Return [X, Y] of the center of cell containing provided text 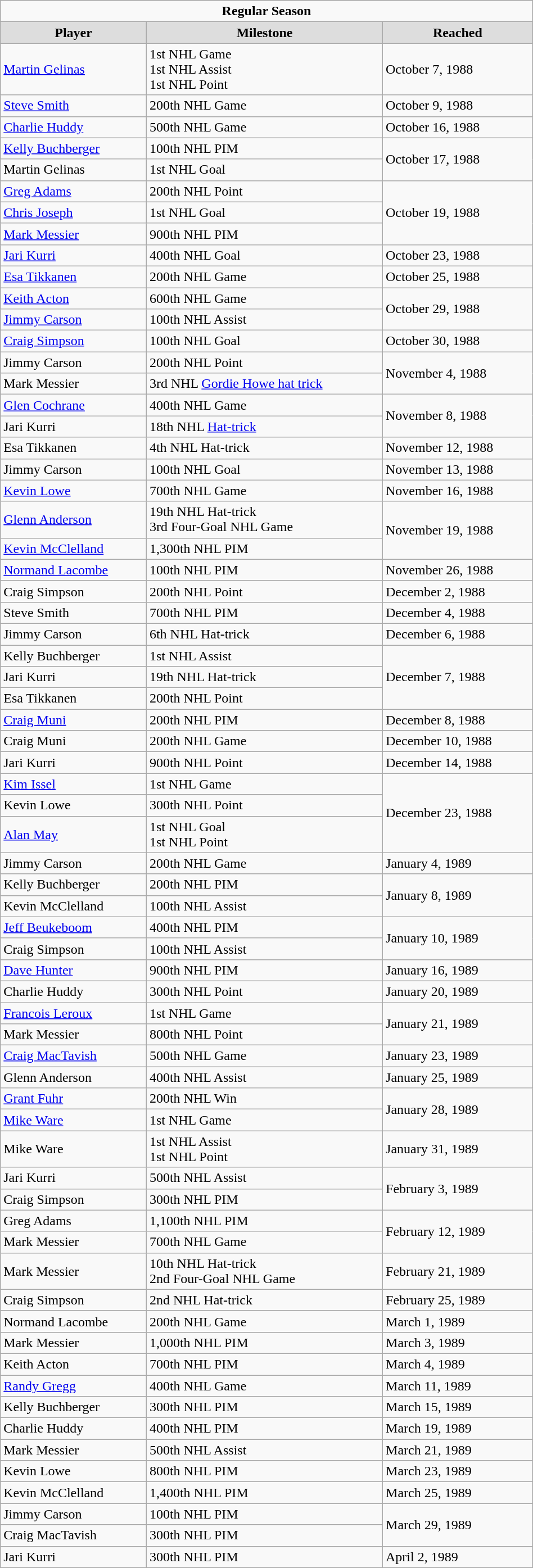
November 8, 1988 [458, 416]
900th NHL Point [264, 763]
19th NHL Hat-trick [264, 677]
1,000th NHL PIM [264, 1343]
October 9, 1988 [458, 106]
January 23, 1989 [458, 1056]
January 10, 1989 [458, 938]
March 25, 1989 [458, 1493]
March 21, 1989 [458, 1450]
October 17, 1988 [458, 159]
October 16, 1988 [458, 127]
February 21, 1989 [458, 1271]
February 12, 1989 [458, 1231]
January 28, 1989 [458, 1109]
Francois Leroux [74, 1013]
December 23, 1988 [458, 813]
November 12, 1988 [458, 448]
Dave Hunter [74, 970]
April 2, 1989 [458, 1557]
Milestone [264, 33]
December 7, 1988 [458, 677]
March 15, 1989 [458, 1407]
19th NHL Hat-trick3rd Four-Goal NHL Game [264, 519]
1,400th NHL PIM [264, 1493]
December 6, 1988 [458, 634]
March 23, 1989 [458, 1471]
February 25, 1989 [458, 1300]
January 4, 1989 [458, 863]
1st NHL Goal1st NHL Point [264, 834]
Reached [458, 33]
November 26, 1988 [458, 570]
Randy Gregg [74, 1385]
1st NHL Assist1st NHL Point [264, 1149]
January 31, 1989 [458, 1149]
October 29, 1988 [458, 309]
October 30, 1988 [458, 341]
October 23, 1988 [458, 255]
December 8, 1988 [458, 720]
1st NHL Assist [264, 656]
October 19, 1988 [458, 212]
February 3, 1989 [458, 1189]
6th NHL Hat-trick [264, 634]
March 3, 1989 [458, 1343]
March 11, 1989 [458, 1385]
January 20, 1989 [458, 991]
November 19, 1988 [458, 531]
November 13, 1988 [458, 469]
March 19, 1989 [458, 1429]
December 10, 1988 [458, 741]
1,300th NHL PIM [264, 549]
December 4, 1988 [458, 613]
600th NHL Game [264, 298]
10th NHL Hat-trick2nd Four-Goal NHL Game [264, 1271]
Alan May [74, 834]
Chris Joseph [74, 212]
October 25, 1988 [458, 277]
Jeff Beukeboom [74, 927]
2nd NHL Hat-trick [264, 1300]
1st NHL Game1st NHL Assist1st NHL Point [264, 69]
Player [74, 33]
800th NHL PIM [264, 1471]
Glen Cochrane [74, 405]
Grant Fuhr [74, 1099]
December 14, 1988 [458, 763]
400th NHL Goal [264, 255]
October 7, 1988 [458, 69]
March 29, 1989 [458, 1525]
Kim Issel [74, 784]
January 8, 1989 [458, 895]
3rd NHL Gordie Howe hat trick [264, 384]
March 1, 1989 [458, 1321]
November 16, 1988 [458, 491]
200th NHL Win [264, 1099]
800th NHL Point [264, 1035]
November 4, 1988 [458, 373]
Regular Season [266, 11]
January 16, 1989 [458, 970]
18th NHL Hat-trick [264, 427]
400th NHL Assist [264, 1077]
1,100th NHL PIM [264, 1221]
March 4, 1989 [458, 1364]
December 2, 1988 [458, 591]
January 21, 1989 [458, 1024]
January 25, 1989 [458, 1077]
4th NHL Hat-trick [264, 448]
